Pinpoint the cell where the given text exists, returning its [x, y] midpoint coordinate. 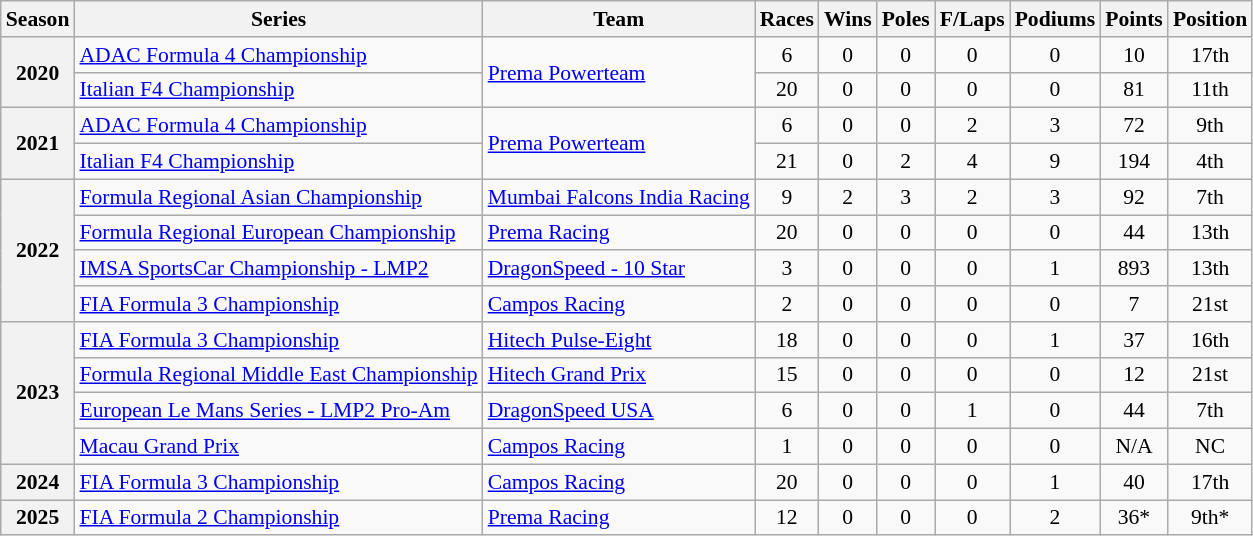
FIA Formula 2 Championship [278, 518]
15 [787, 375]
40 [1134, 482]
Hitech Grand Prix [619, 375]
Races [787, 19]
Wins [848, 19]
Formula Regional Middle East Championship [278, 375]
F/Laps [972, 19]
DragonSpeed - 10 Star [619, 269]
Macau Grand Prix [278, 447]
Podiums [1056, 19]
2022 [38, 250]
Hitech Pulse-Eight [619, 340]
NC [1210, 447]
Formula Regional European Championship [278, 233]
9th [1210, 126]
72 [1134, 126]
11th [1210, 90]
N/A [1134, 447]
Formula Regional Asian Championship [278, 197]
92 [1134, 197]
European Le Mans Series - LMP2 Pro-Am [278, 411]
Poles [906, 19]
IMSA SportsCar Championship - LMP2 [278, 269]
Position [1210, 19]
4 [972, 162]
2021 [38, 144]
81 [1134, 90]
Season [38, 19]
2025 [38, 518]
16th [1210, 340]
Mumbai Falcons India Racing [619, 197]
2024 [38, 482]
2020 [38, 72]
Points [1134, 19]
21 [787, 162]
2023 [38, 393]
37 [1134, 340]
4th [1210, 162]
Series [278, 19]
Team [619, 19]
36* [1134, 518]
18 [787, 340]
893 [1134, 269]
10 [1134, 55]
DragonSpeed USA [619, 411]
9th* [1210, 518]
7 [1134, 304]
194 [1134, 162]
